Find where the given text appears and provide that cell's center as (X, Y) coordinate. 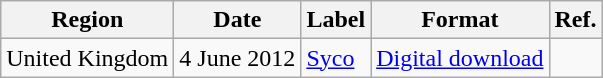
United Kingdom (88, 58)
4 June 2012 (238, 58)
Digital download (460, 58)
Label (336, 20)
Ref. (576, 20)
Syco (336, 58)
Region (88, 20)
Format (460, 20)
Date (238, 20)
